Scan for the cell matching the given text and deliver its (X, Y) coordinate at center. 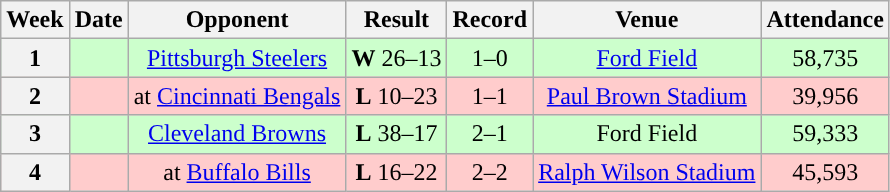
45,593 (825, 172)
2–1 (490, 134)
2–2 (490, 172)
3 (35, 134)
Cleveland Browns (237, 134)
Result (396, 20)
L 16–22 (396, 172)
at Cincinnati Bengals (237, 96)
59,333 (825, 134)
at Buffalo Bills (237, 172)
Ralph Wilson Stadium (647, 172)
W 26–13 (396, 58)
Attendance (825, 20)
1–0 (490, 58)
Week (35, 20)
Record (490, 20)
Venue (647, 20)
Date (98, 20)
Opponent (237, 20)
39,956 (825, 96)
Pittsburgh Steelers (237, 58)
Paul Brown Stadium (647, 96)
L 10–23 (396, 96)
4 (35, 172)
2 (35, 96)
1 (35, 58)
58,735 (825, 58)
1–1 (490, 96)
L 38–17 (396, 134)
